Capture the cell that displays the provided text and extract its [x, y] central coordinate. 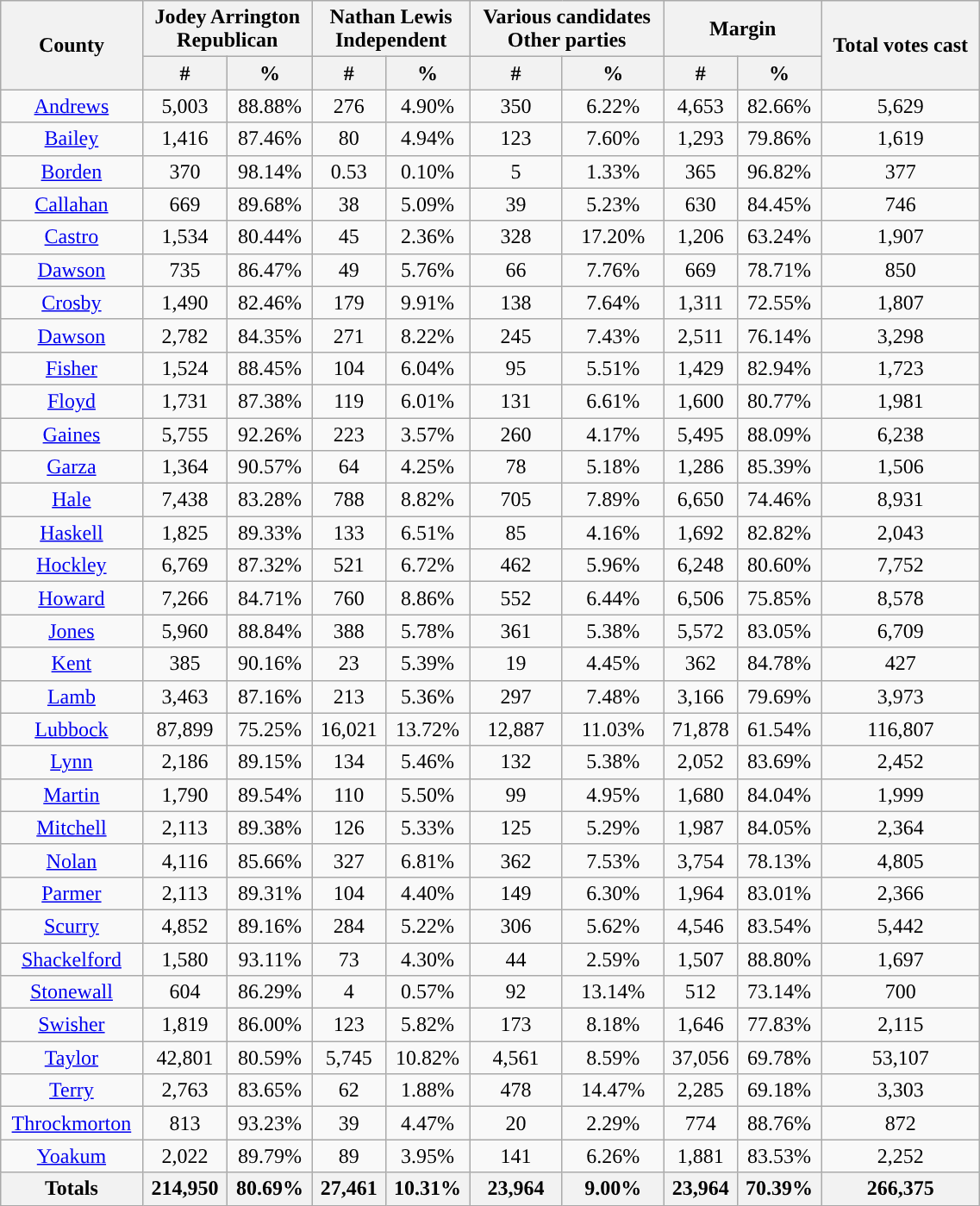
11.03% [613, 729]
84.04% [779, 795]
271 [348, 335]
1,286 [700, 467]
Lamb [72, 697]
66 [515, 270]
350 [515, 106]
2,052 [700, 762]
2.59% [613, 959]
74.46% [779, 500]
8.59% [613, 1058]
88.88% [271, 106]
260 [515, 434]
2,364 [901, 828]
89.33% [271, 533]
2,043 [901, 533]
5,495 [700, 434]
86.00% [271, 1025]
6.51% [428, 533]
2.36% [428, 237]
16,021 [348, 729]
3,463 [184, 697]
86.29% [271, 992]
552 [515, 598]
700 [901, 992]
5.09% [428, 204]
88.45% [271, 368]
Throckmorton [72, 1123]
45 [348, 237]
Hockley [72, 566]
6.44% [613, 598]
1,723 [901, 368]
1,490 [184, 303]
92.26% [271, 434]
4,852 [184, 926]
73 [348, 959]
89.54% [271, 795]
71,878 [700, 729]
64 [348, 467]
4,653 [700, 106]
83.28% [271, 500]
7.53% [613, 860]
7,438 [184, 500]
7.48% [613, 697]
266,375 [901, 1189]
5.33% [428, 828]
1,807 [901, 303]
1,646 [700, 1025]
3,754 [700, 860]
89.31% [271, 893]
7.64% [613, 303]
83.69% [779, 762]
Taylor [72, 1058]
Scurry [72, 926]
7,266 [184, 598]
6.22% [613, 106]
328 [515, 237]
2,252 [901, 1156]
80.44% [271, 237]
138 [515, 303]
214,950 [184, 1189]
276 [348, 106]
63.24% [779, 237]
1,429 [700, 368]
604 [184, 992]
6,248 [700, 566]
95 [515, 368]
179 [348, 303]
5,572 [700, 631]
3,298 [901, 335]
1.88% [428, 1090]
5.96% [613, 566]
9.91% [428, 303]
377 [901, 172]
Various candidatesOther parties [567, 29]
284 [348, 926]
84.45% [779, 204]
Terry [72, 1090]
131 [515, 401]
213 [348, 697]
Shackelford [72, 959]
83.01% [779, 893]
6,650 [700, 500]
19 [515, 664]
90.16% [271, 664]
84.71% [271, 598]
78 [515, 467]
Bailey [72, 139]
82.82% [779, 533]
361 [515, 631]
80 [348, 139]
1,416 [184, 139]
70.39% [779, 1189]
4.16% [613, 533]
Nathan LewisIndependent [390, 29]
Jones [72, 631]
6,709 [901, 631]
99 [515, 795]
Totals [72, 1189]
49 [348, 270]
3.57% [428, 434]
83.54% [779, 926]
1,506 [901, 467]
80.69% [271, 1189]
4.90% [428, 106]
813 [184, 1123]
87.32% [271, 566]
78.13% [779, 860]
85.39% [779, 467]
1,697 [901, 959]
23 [348, 664]
80.59% [271, 1058]
306 [515, 926]
5.50% [428, 795]
88.80% [779, 959]
1,507 [700, 959]
Andrews [72, 106]
79.86% [779, 139]
98.14% [271, 172]
5,003 [184, 106]
2,186 [184, 762]
Fisher [72, 368]
6.81% [428, 860]
Castro [72, 237]
2,782 [184, 335]
13.72% [428, 729]
1,987 [700, 828]
2,022 [184, 1156]
Martin [72, 795]
1,600 [700, 401]
87.38% [271, 401]
4.25% [428, 467]
69.78% [779, 1058]
7,752 [901, 566]
2,452 [901, 762]
630 [700, 204]
1,311 [700, 303]
73.14% [779, 992]
2,511 [700, 335]
2,115 [901, 1025]
10.31% [428, 1189]
82.94% [779, 368]
7.89% [613, 500]
69.18% [779, 1090]
0.57% [428, 992]
6,769 [184, 566]
133 [348, 533]
1,999 [901, 795]
1,580 [184, 959]
1,819 [184, 1025]
89.15% [271, 762]
83.05% [779, 631]
4,805 [901, 860]
89 [348, 1156]
746 [901, 204]
4.40% [428, 893]
872 [901, 1123]
9.00% [613, 1189]
223 [348, 434]
79.69% [779, 697]
126 [348, 828]
Crosby [72, 303]
89.38% [271, 828]
Swisher [72, 1025]
5.18% [613, 467]
85 [515, 533]
86.47% [271, 270]
8.86% [428, 598]
6.04% [428, 368]
116,807 [901, 729]
5.36% [428, 697]
84.78% [779, 664]
90.57% [271, 467]
5.82% [428, 1025]
4,116 [184, 860]
5,745 [348, 1058]
Callahan [72, 204]
4.47% [428, 1123]
1,731 [184, 401]
4.30% [428, 959]
4 [348, 992]
8,578 [901, 598]
125 [515, 828]
788 [348, 500]
8.22% [428, 335]
County [72, 45]
5,960 [184, 631]
87.46% [271, 139]
119 [348, 401]
1,907 [901, 237]
8.18% [613, 1025]
4.17% [613, 434]
110 [348, 795]
5.46% [428, 762]
2.29% [613, 1123]
1,981 [901, 401]
2,763 [184, 1090]
62 [348, 1090]
1.33% [613, 172]
84.05% [779, 828]
61.54% [779, 729]
75.85% [779, 598]
44 [515, 959]
1,293 [700, 139]
3,166 [700, 697]
77.83% [779, 1025]
87,899 [184, 729]
1,680 [700, 795]
774 [700, 1123]
96.82% [779, 172]
Hale [72, 500]
Yoakum [72, 1156]
87.16% [271, 697]
3.95% [428, 1156]
6,506 [700, 598]
0.10% [428, 172]
7.76% [613, 270]
141 [515, 1156]
1,364 [184, 467]
1,881 [700, 1156]
5 [515, 172]
82.46% [271, 303]
27,461 [348, 1189]
6.61% [613, 401]
5.51% [613, 368]
Borden [72, 172]
370 [184, 172]
5.39% [428, 664]
3,973 [901, 697]
Lubbock [72, 729]
83.65% [271, 1090]
Garza [72, 467]
89.68% [271, 204]
245 [515, 335]
Howard [72, 598]
427 [901, 664]
4,546 [700, 926]
173 [515, 1025]
Total votes cast [901, 45]
297 [515, 697]
Parmer [72, 893]
37,056 [700, 1058]
8,931 [901, 500]
4.94% [428, 139]
4,561 [515, 1058]
478 [515, 1090]
84.35% [271, 335]
149 [515, 893]
1,964 [700, 893]
Mitchell [72, 828]
6.26% [613, 1156]
5.23% [613, 204]
10.82% [428, 1058]
92 [515, 992]
42,801 [184, 1058]
82.66% [779, 106]
3,303 [901, 1090]
512 [700, 992]
4.95% [613, 795]
93.23% [271, 1123]
388 [348, 631]
735 [184, 270]
93.11% [271, 959]
365 [700, 172]
Lynn [72, 762]
0.53 [348, 172]
80.77% [779, 401]
8.82% [428, 500]
Haskell [72, 533]
83.53% [779, 1156]
Gaines [72, 434]
89.16% [271, 926]
385 [184, 664]
4.45% [613, 664]
327 [348, 860]
462 [515, 566]
1,825 [184, 533]
Margin [742, 29]
5.76% [428, 270]
5.22% [428, 926]
132 [515, 762]
6.30% [613, 893]
72.55% [779, 303]
Kent [72, 664]
80.60% [779, 566]
88.09% [779, 434]
2,285 [700, 1090]
5,755 [184, 434]
Stonewall [72, 992]
75.25% [271, 729]
20 [515, 1123]
1,206 [700, 237]
5.62% [613, 926]
1,534 [184, 237]
2,366 [901, 893]
Nolan [72, 860]
13.14% [613, 992]
1,692 [700, 533]
5,442 [901, 926]
5.78% [428, 631]
88.76% [779, 1123]
38 [348, 204]
Jodey ArringtonRepublican [228, 29]
12,887 [515, 729]
53,107 [901, 1058]
6.72% [428, 566]
78.71% [779, 270]
705 [515, 500]
6.01% [428, 401]
521 [348, 566]
88.84% [271, 631]
17.20% [613, 237]
5,629 [901, 106]
1,619 [901, 139]
76.14% [779, 335]
85.66% [271, 860]
1,524 [184, 368]
850 [901, 270]
7.43% [613, 335]
5.29% [613, 828]
Floyd [72, 401]
89.79% [271, 1156]
1,790 [184, 795]
7.60% [613, 139]
14.47% [613, 1090]
134 [348, 762]
6,238 [901, 434]
760 [348, 598]
